Capture the cell that displays the provided text and extract its [X, Y] central coordinate. 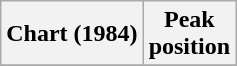
Peakposition [189, 34]
Chart (1984) [72, 34]
